Determine the (x, y) coordinate at the center of the cell enclosing the given text.  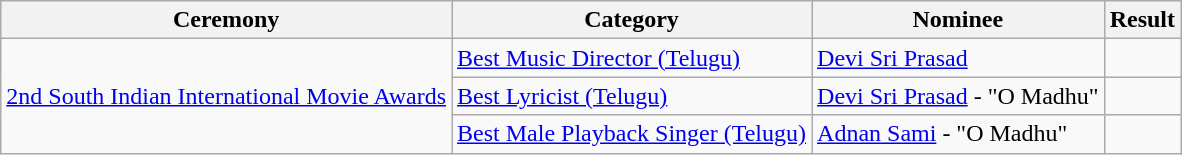
Best Music Director (Telugu) (632, 58)
Nominee (958, 20)
Devi Sri Prasad (958, 58)
Best Lyricist (Telugu) (632, 96)
Best Male Playback Singer (Telugu) (632, 134)
Ceremony (226, 20)
Result (1142, 20)
Adnan Sami - "O Madhu" (958, 134)
Category (632, 20)
Devi Sri Prasad - "O Madhu" (958, 96)
2nd South Indian International Movie Awards (226, 96)
